Capture the cell that displays the provided text and extract its (X, Y) central coordinate. 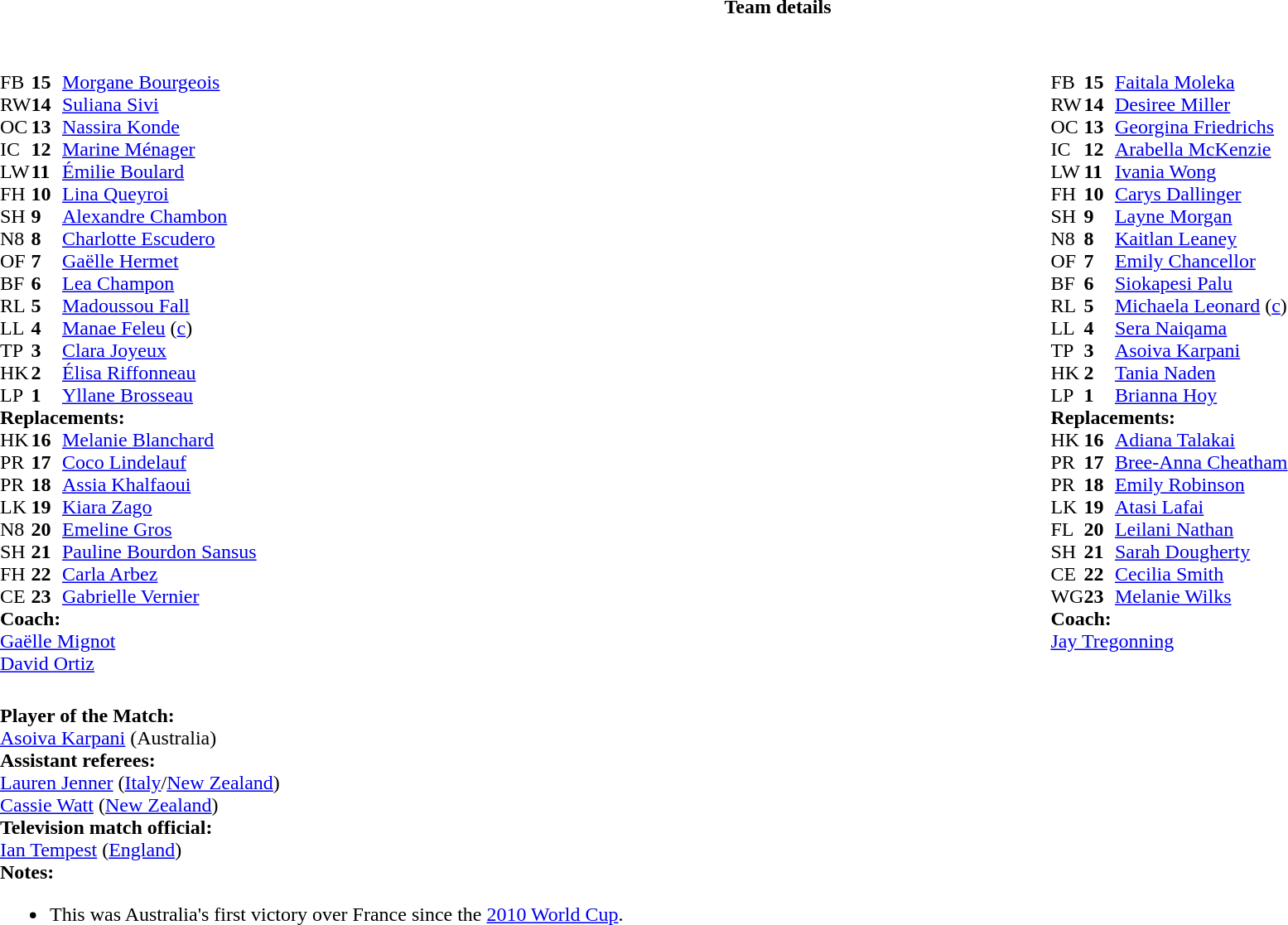
Brianna Hoy (1201, 396)
Marine Ménager (159, 149)
Sera Naiqama (1201, 328)
Alexandre Chambon (159, 217)
Morgane Bourgeois (159, 83)
Melanie Wilks (1201, 596)
Kaitlan Leaney (1201, 238)
Madoussou Fall (159, 306)
Emily Robinson (1201, 485)
WG (1067, 596)
Lea Champon (159, 283)
Atasi Lafai (1201, 507)
Layne Morgan (1201, 217)
Assia Khalfaoui (159, 485)
Kiara Zago (159, 507)
Desiree Miller (1201, 104)
Charlotte Escudero (159, 238)
Tania Naden (1201, 373)
Carys Dallinger (1201, 194)
Manae Feleu (c) (159, 328)
Georgina Friedrichs (1201, 128)
Lina Queyroi (159, 194)
Cecilia Smith (1201, 575)
Gaëlle Mignot David Ortiz (128, 653)
Coco Lindelauf (159, 462)
Emeline Gros (159, 530)
Melanie Blanchard (159, 441)
Leilani Nathan (1201, 530)
Carla Arbez (159, 575)
Gaëlle Hermet (159, 262)
Arabella McKenzie (1201, 149)
Michaela Leonard (c) (1201, 306)
Clara Joyeux (159, 351)
Pauline Bourdon Sansus (159, 552)
Élisa Riffonneau (159, 373)
Faitala Moleka (1201, 83)
Yllane Brosseau (159, 396)
Suliana Sivi (159, 104)
Emily Chancellor (1201, 262)
Nassira Konde (159, 128)
FL (1067, 530)
Jay Tregonning (1169, 641)
Ivania Wong (1201, 172)
Asoiva Karpani (1201, 351)
Émilie Boulard (159, 172)
Gabrielle Vernier (159, 596)
Bree-Anna Cheatham (1201, 462)
Sarah Dougherty (1201, 552)
Siokapesi Palu (1201, 283)
Adiana Talakai (1201, 441)
